Extract the [X, Y] coordinate from the center of the cell holding the provided text.  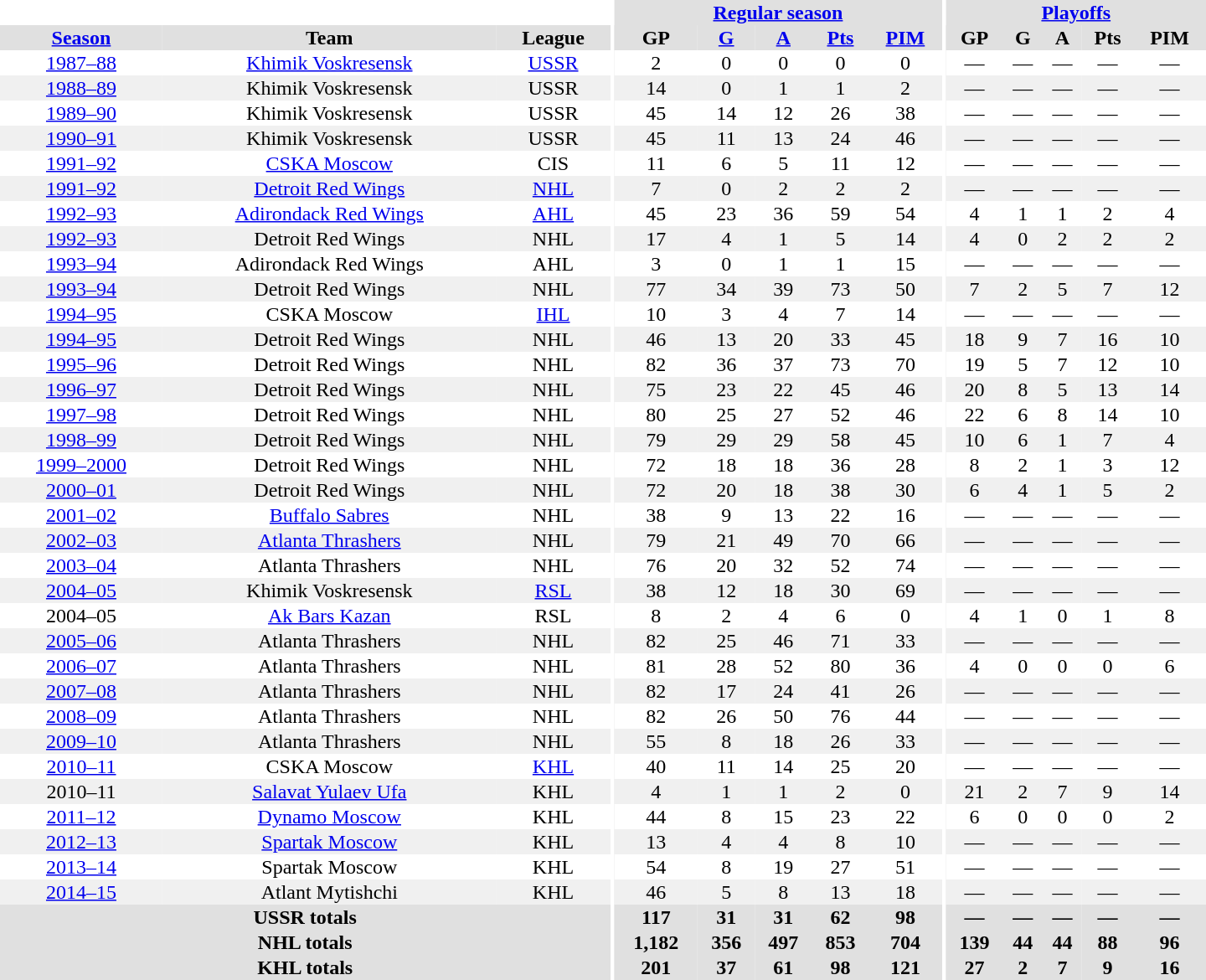
121 [906, 967]
61 [783, 967]
Playoffs [1076, 13]
356 [726, 942]
2013–14 [81, 867]
Buffalo Sabres [330, 515]
34 [726, 289]
1997–98 [81, 415]
1989–90 [81, 113]
1996–97 [81, 389]
71 [840, 641]
55 [657, 741]
2000–01 [81, 490]
2003–04 [81, 565]
497 [783, 942]
2011–12 [81, 817]
66 [906, 540]
2001–02 [81, 515]
Atlant Mytishchi [330, 892]
Team [330, 38]
IHL [554, 314]
1999–2000 [81, 465]
1998–99 [81, 440]
USSR totals [305, 917]
49 [783, 540]
1987–88 [81, 63]
40 [657, 766]
77 [657, 289]
2008–09 [81, 716]
Dynamo Moscow [330, 817]
704 [906, 942]
1988–89 [81, 88]
2006–07 [81, 666]
Salavat Yulaev Ufa [330, 792]
2005–06 [81, 641]
Ak Bars Kazan [330, 616]
117 [657, 917]
1995–96 [81, 364]
853 [840, 942]
58 [840, 440]
Regular season [779, 13]
2007–08 [81, 691]
88 [1107, 942]
39 [783, 289]
NHL totals [305, 942]
1990–91 [81, 138]
2012–13 [81, 842]
96 [1169, 942]
2002–03 [81, 540]
League [554, 38]
51 [906, 867]
CIS [554, 163]
81 [657, 666]
139 [975, 942]
201 [657, 967]
75 [657, 389]
Season [81, 38]
74 [906, 565]
62 [840, 917]
32 [783, 565]
2014–15 [81, 892]
KHL totals [305, 967]
69 [906, 591]
1,182 [657, 942]
59 [840, 214]
41 [840, 691]
2009–10 [81, 741]
